Search for the cell housing the specified text and yield its (x, y) center coordinate. 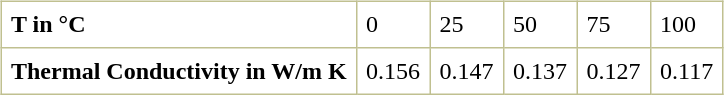
50 (540, 24)
75 (614, 24)
0.147 (467, 71)
0.127 (614, 71)
0.117 (686, 71)
0.137 (540, 71)
0.156 (393, 71)
25 (467, 24)
Thermal Conductivity in W/m K (178, 71)
0 (393, 24)
T in °C (178, 24)
100 (686, 24)
